Scan for the cell matching the given text and deliver its (X, Y) coordinate at center. 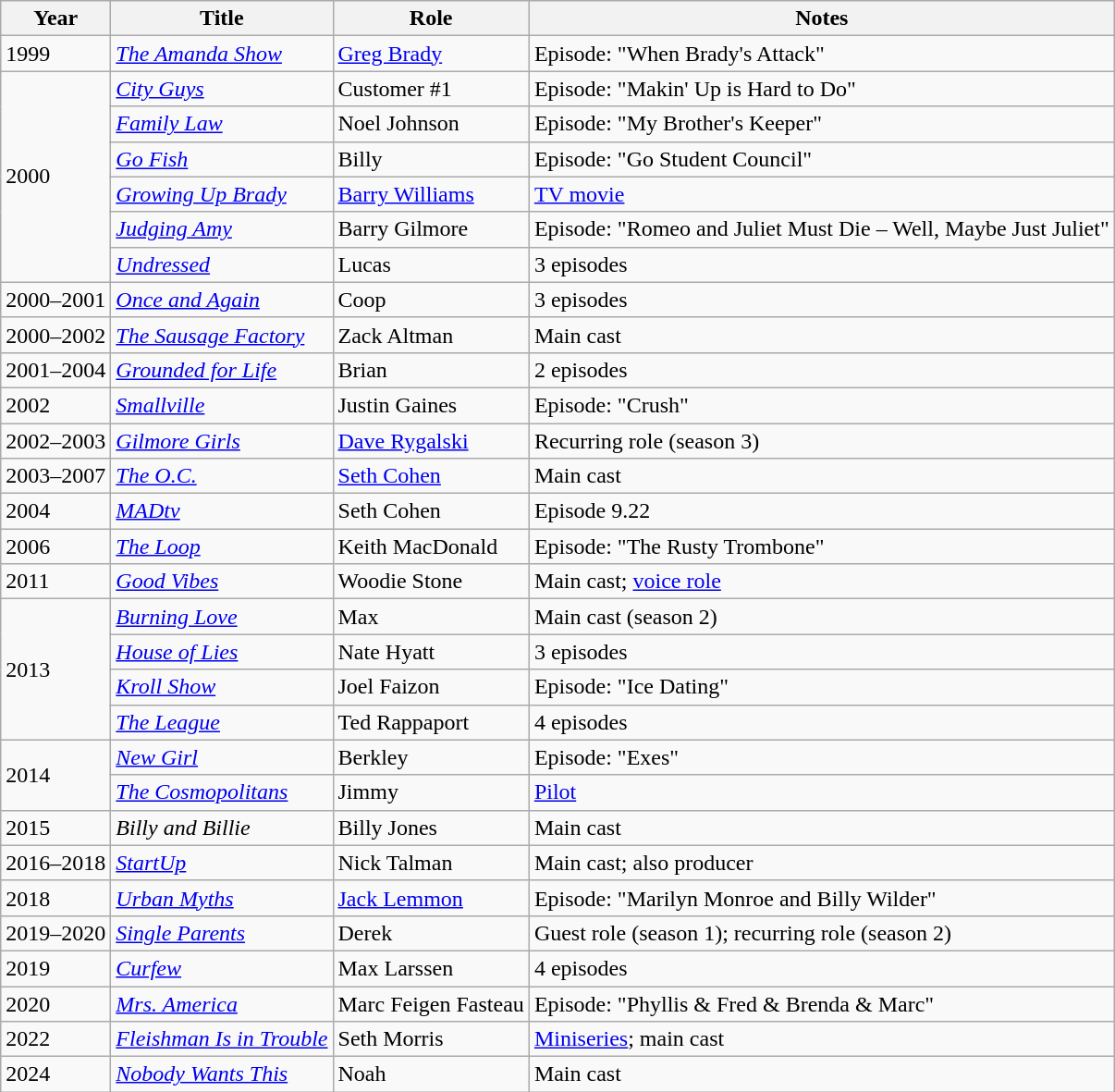
Growing Up Brady (222, 194)
Marc Feigen Fasteau (431, 1003)
2014 (55, 775)
Family Law (222, 124)
2011 (55, 582)
Zack Altman (431, 335)
Role (431, 18)
2002 (55, 405)
Main cast (season 2) (821, 617)
Episode: "Crush" (821, 405)
The League (222, 722)
Episode: "When Brady's Attack" (821, 54)
Episode: "Phyllis & Fred & Brenda & Marc" (821, 1003)
Woodie Stone (431, 582)
Noel Johnson (431, 124)
Lucas (431, 264)
City Guys (222, 89)
Episode: "Ice Dating" (821, 687)
Single Parents (222, 933)
2 episodes (821, 370)
Billy Jones (431, 828)
Dave Rygalski (431, 441)
Jimmy (431, 792)
Customer #1 (431, 89)
Urban Myths (222, 898)
2006 (55, 546)
Max (431, 617)
Nobody Wants This (222, 1074)
Recurring role (season 3) (821, 441)
Joel Faizon (431, 687)
Episode: "My Brother's Keeper" (821, 124)
Nate Hyatt (431, 652)
Episode: "Exes" (821, 757)
Main cast; also producer (821, 863)
1999 (55, 54)
The Loop (222, 546)
Curfew (222, 968)
2000 (55, 177)
2024 (55, 1074)
2016–2018 (55, 863)
Miniseries; main cast (821, 1039)
Jack Lemmon (431, 898)
Barry Williams (431, 194)
Ted Rappaport (431, 722)
2019 (55, 968)
Episode: "The Rusty Trombone" (821, 546)
Main cast; voice role (821, 582)
Once and Again (222, 300)
Episode: "Romeo and Juliet Must Die – Well, Maybe Just Juliet" (821, 229)
The Amanda Show (222, 54)
2019–2020 (55, 933)
Guest role (season 1); recurring role (season 2) (821, 933)
Max Larssen (431, 968)
Mrs. America (222, 1003)
Episode: "Marilyn Monroe and Billy Wilder" (821, 898)
Billy (431, 159)
New Girl (222, 757)
2002–2003 (55, 441)
Derek (431, 933)
Berkley (431, 757)
Gilmore Girls (222, 441)
Year (55, 18)
Greg Brady (431, 54)
2000–2001 (55, 300)
Billy and Billie (222, 828)
Episode: "Go Student Council" (821, 159)
Burning Love (222, 617)
Title (222, 18)
Episode 9.22 (821, 511)
Smallville (222, 405)
The O.C. (222, 476)
Undressed (222, 264)
Justin Gaines (431, 405)
2018 (55, 898)
StartUp (222, 863)
2003–2007 (55, 476)
Pilot (821, 792)
2000–2002 (55, 335)
Go Fish (222, 159)
Coop (431, 300)
Keith MacDonald (431, 546)
TV movie (821, 194)
House of Lies (222, 652)
Fleishman Is in Trouble (222, 1039)
2013 (55, 669)
2001–2004 (55, 370)
2004 (55, 511)
Kroll Show (222, 687)
Barry Gilmore (431, 229)
Judging Amy (222, 229)
2015 (55, 828)
Notes (821, 18)
MADtv (222, 511)
2022 (55, 1039)
Brian (431, 370)
The Cosmopolitans (222, 792)
Grounded for Life (222, 370)
Episode: "Makin' Up is Hard to Do" (821, 89)
The Sausage Factory (222, 335)
2020 (55, 1003)
Noah (431, 1074)
Good Vibes (222, 582)
Seth Morris (431, 1039)
Nick Talman (431, 863)
